From the cell containing the given text, extract its center point as [X, Y] coordinate. 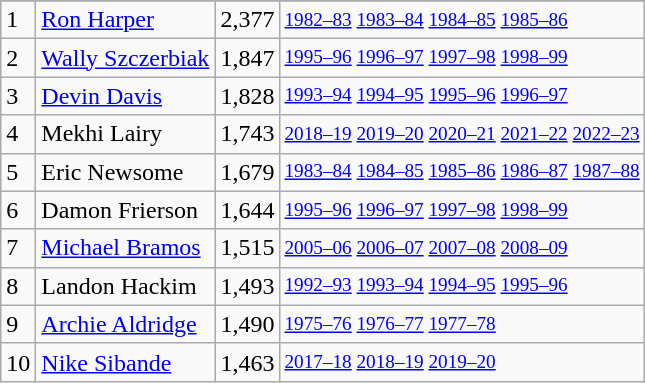
Nike Sibande [126, 362]
10 [18, 362]
8 [18, 286]
1982–83 1983–84 1984–85 1985–86 [462, 20]
1983–84 1984–85 1985–86 1986–87 1987–88 [462, 172]
2 [18, 58]
2017–18 2018–19 2019–20 [462, 362]
1,644 [248, 210]
Ron Harper [126, 20]
1,679 [248, 172]
Landon Hackim [126, 286]
Mekhi Lairy [126, 134]
Eric Newsome [126, 172]
Damon Frierson [126, 210]
1992–93 1993–94 1994–95 1995–96 [462, 286]
2,377 [248, 20]
1,463 [248, 362]
1,493 [248, 286]
Wally Szczerbiak [126, 58]
1993–94 1994–95 1995–96 1996–97 [462, 96]
2018–19 2019–20 2020–21 2021–22 2022–23 [462, 134]
1,743 [248, 134]
Archie Aldridge [126, 324]
1,515 [248, 248]
1,490 [248, 324]
9 [18, 324]
1975–76 1976–77 1977–78 [462, 324]
1,828 [248, 96]
5 [18, 172]
2005–06 2006–07 2007–08 2008–09 [462, 248]
1,847 [248, 58]
3 [18, 96]
Devin Davis [126, 96]
1 [18, 20]
7 [18, 248]
Michael Bramos [126, 248]
4 [18, 134]
6 [18, 210]
